From the cell containing the given text, extract its center point as (X, Y) coordinate. 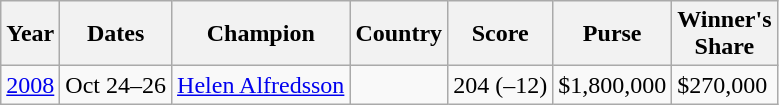
204 (–12) (500, 85)
$1,800,000 (612, 85)
Champion (261, 34)
Year (30, 34)
Country (399, 34)
Score (500, 34)
2008 (30, 85)
$270,000 (724, 85)
Oct 24–26 (116, 85)
Helen Alfredsson (261, 85)
Winner'sShare (724, 34)
Dates (116, 34)
Purse (612, 34)
